For the text-containing cell, return its midpoint in (X, Y) coordinate format. 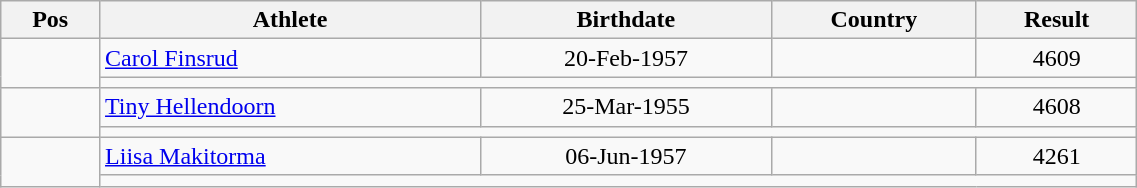
Result (1056, 20)
25-Mar-1955 (626, 107)
Country (874, 20)
06-Jun-1957 (626, 156)
Carol Finsrud (290, 58)
4261 (1056, 156)
4608 (1056, 107)
Liisa Makitorma (290, 156)
20-Feb-1957 (626, 58)
Birthdate (626, 20)
Pos (50, 20)
Tiny Hellendoorn (290, 107)
4609 (1056, 58)
Athlete (290, 20)
